Return [X, Y] of the center of cell containing provided text 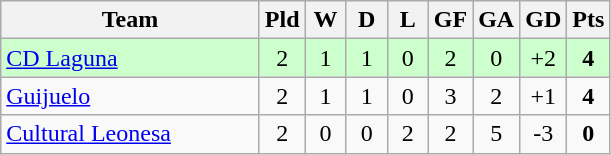
Team [130, 20]
Guijuelo [130, 96]
+1 [544, 96]
W [326, 20]
3 [450, 96]
5 [496, 134]
GD [544, 20]
GF [450, 20]
Pts [588, 20]
D [366, 20]
GA [496, 20]
CD Laguna [130, 58]
-3 [544, 134]
Pld [282, 20]
L [408, 20]
+2 [544, 58]
Cultural Leonesa [130, 134]
